Identify which cell holds the provided text, then report its [x, y] central coordinate. 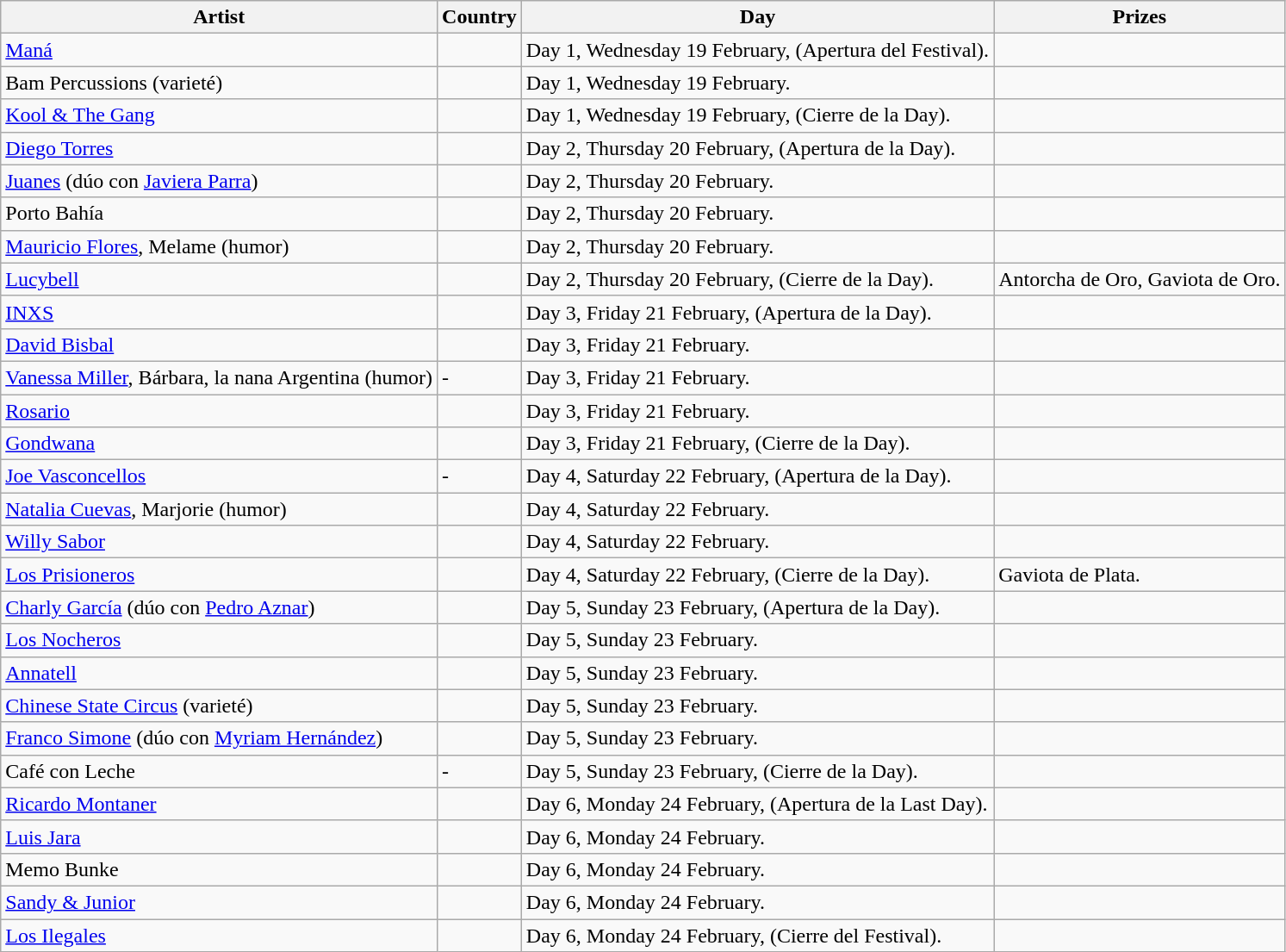
Day 4, Saturday 22 February, (Apertura de la Day). [757, 476]
Day 3, Friday 21 February, (Apertura de la Day). [757, 312]
Gaviota de Plata. [1140, 575]
Day 4, Saturday 22 February, (Cierre de la Day). [757, 575]
Sandy & Junior [219, 902]
Franco Simone (dúo con Myriam Hernández) [219, 738]
Joe Vasconcellos [219, 476]
Day 1, Wednesday 19 February, (Cierre de la Day). [757, 115]
Annatell [219, 673]
Day 5, Sunday 23 February, (Apertura de la Day). [757, 607]
Luis Jara [219, 837]
David Bisbal [219, 345]
Maná [219, 50]
Lucybell [219, 279]
Café con Leche [219, 771]
Day 3, Friday 21 February, (Cierre de la Day). [757, 444]
Day 1, Wednesday 19 February, (Apertura del Festival). [757, 50]
Country [480, 17]
Diego Torres [219, 148]
Los Prisioneros [219, 575]
Willy Sabor [219, 542]
Charly García (dúo con Pedro Aznar) [219, 607]
INXS [219, 312]
Los Ilegales [219, 935]
Bam Percussions (varieté) [219, 83]
Ricardo Montaner [219, 804]
Day 6, Monday 24 February, (Cierre del Festival). [757, 935]
Natalia Cuevas, Marjorie (humor) [219, 509]
Day 2, Thursday 20 February, (Cierre de la Day). [757, 279]
Juanes (dúo con Javiera Parra) [219, 181]
Porto Bahía [219, 214]
Day [757, 17]
Kool & The Gang [219, 115]
Day 2, Thursday 20 February, (Apertura de la Day). [757, 148]
Los Nocheros [219, 640]
Antorcha de Oro, Gaviota de Oro. [1140, 279]
Artist [219, 17]
Mauricio Flores, Melame (humor) [219, 246]
Day 5, Sunday 23 February, (Cierre de la Day). [757, 771]
Rosario [219, 411]
Prizes [1140, 17]
Day 6, Monday 24 February, (Apertura de la Last Day). [757, 804]
Gondwana [219, 444]
Chinese State Circus (varieté) [219, 706]
Day 1, Wednesday 19 February. [757, 83]
Vanessa Miller, Bárbara, la nana Argentina (humor) [219, 377]
Memo Bunke [219, 869]
